Detect which cell encompasses the target text, then output its [X, Y] center coordinate. 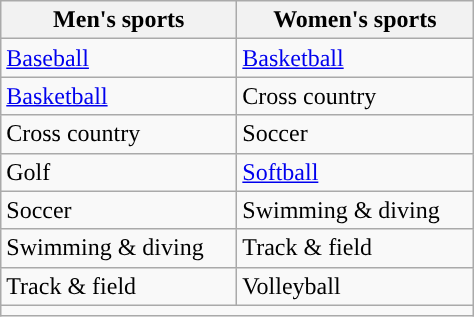
Men's sports [119, 20]
Softball [355, 172]
Volleyball [355, 286]
Golf [119, 172]
Women's sports [355, 20]
Baseball [119, 58]
